Locate the cell with the specified text and output its (x, y) center coordinate. 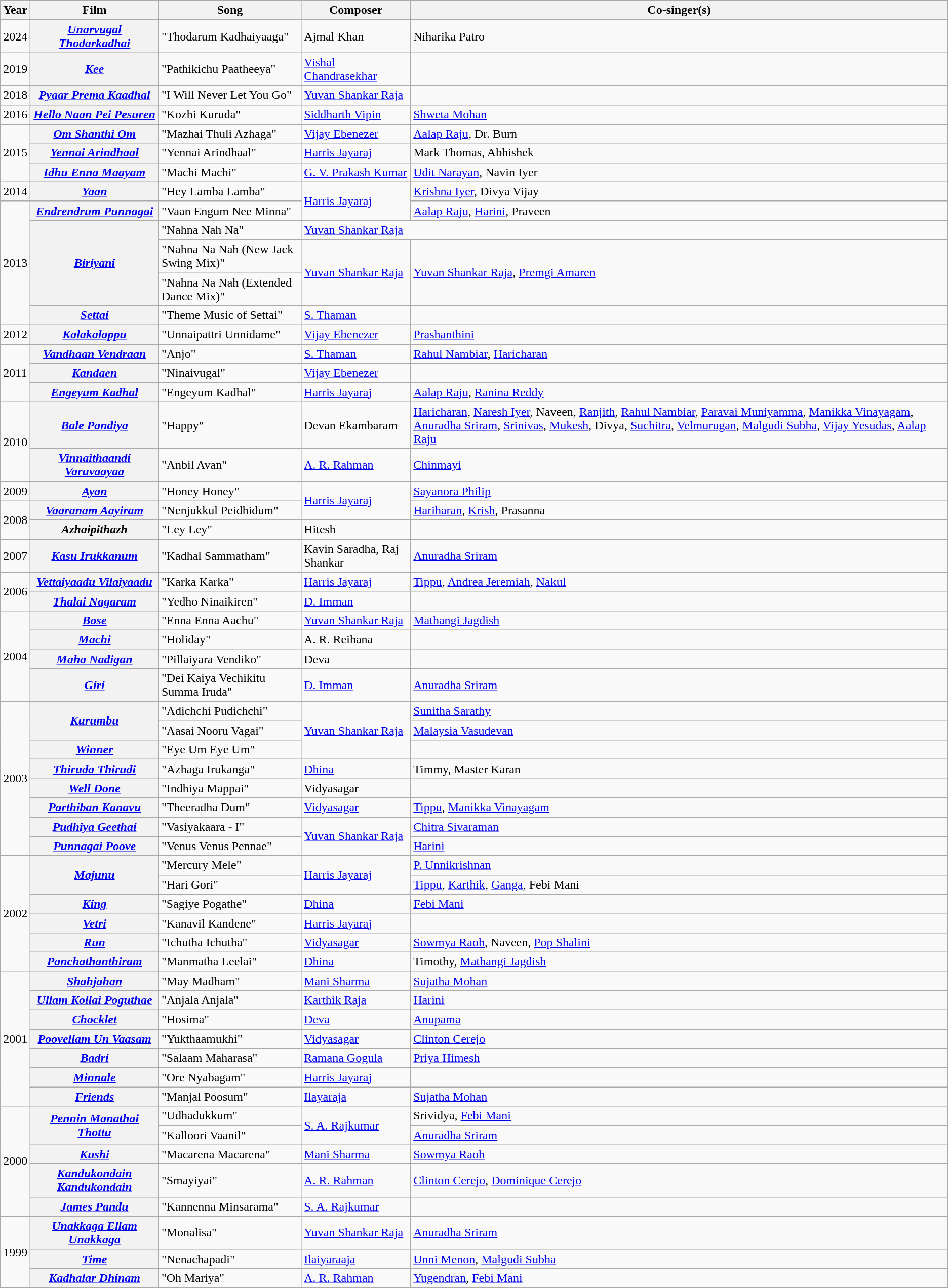
P. Unnikrishnan (679, 865)
Ilaiyaraaja (356, 1259)
Vaaranam Aayiram (95, 510)
Song (230, 10)
Maha Nadigan (95, 659)
Majunu (95, 875)
Ajmal Khan (356, 36)
Pennin Manathai Thottu (95, 1125)
Engeyum Kadhal (95, 392)
2007 (15, 556)
Vandhaan Vendraan (95, 354)
"Thodarum Kadhaiyaaga" (230, 36)
James Pandu (95, 1206)
Well Done (95, 788)
Parthiban Kanavu (95, 808)
"Honey Honey" (230, 491)
"Kadhal Sammatham" (230, 556)
"Vasiyakaara - I" (230, 827)
"Pillaiyara Vendiko" (230, 659)
Aalap Raju, Harini, Praveen (679, 211)
Shweta Mohan (679, 114)
Chinmayi (679, 465)
Prashanthini (679, 335)
2006 (15, 591)
Run (95, 942)
"Manjal Poosum" (230, 1097)
Siddharth Vipin (356, 114)
Biriyani (95, 263)
Karthik Raja (356, 1000)
"Azhaga Irukanga" (230, 769)
2009 (15, 491)
Vetri (95, 923)
"Anjo" (230, 354)
Priya Himesh (679, 1058)
Hitesh (356, 530)
Ramana Gogula (356, 1058)
G. V. Prakash Kumar (356, 172)
"Kalloori Vaanil" (230, 1135)
"Unnaipattri Unnidame" (230, 335)
A. R. Reihana (356, 639)
Anupama (679, 1020)
"Venus Venus Pennae" (230, 846)
Vinnaithaandi Varuvaayaa (95, 465)
Sunitha Sarathy (679, 711)
Badri (95, 1058)
Yennai Arindhaal (95, 153)
Machi (95, 639)
Yaan (95, 191)
"Karka Karka" (230, 582)
Vettaiyaadu Vilaiyaadu (95, 582)
"Anbil Avan" (230, 465)
"Nahna Na Nah (New Jack Swing Mix)" (230, 256)
Giri (95, 686)
Thiruda Thirudi (95, 769)
Hariharan, Krish, Prasanna (679, 510)
"Ore Nyabagam" (230, 1077)
"Ley Ley" (230, 530)
Bale Pandiya (95, 425)
Kandukondain Kandukondain (95, 1181)
Aalap Raju, Ranina Reddy (679, 392)
Chocklet (95, 1020)
Time (95, 1259)
Pudhiya Geethai (95, 827)
Winner (95, 750)
Punnagai Poove (95, 846)
Kadhalar Dhinam (95, 1278)
Thalai Nagaram (95, 601)
2003 (15, 779)
Film (95, 10)
Tippu, Karthik, Ganga, Febi Mani (679, 884)
2015 (15, 153)
"Pathikichu Paatheeya" (230, 69)
"Theeradha Dum" (230, 808)
2016 (15, 114)
"Yedho Ninaikiren" (230, 601)
Unakkaga Ellam Unakkaga (95, 1232)
Mathangi Jagdish (679, 620)
2008 (15, 520)
2018 (15, 95)
Om Shanthi Om (95, 134)
Co-singer(s) (679, 10)
"Udhadukkum" (230, 1116)
Kandaen (95, 373)
"Hari Gori" (230, 884)
2000 (15, 1161)
"Hey Lamba Lamba" (230, 191)
Kalakalappu (95, 335)
"May Madham" (230, 981)
Timmy, Master Karan (679, 769)
Poovellam Un Vaasam (95, 1039)
Idhu Enna Maayam (95, 172)
Rahul Nambiar, Haricharan (679, 354)
"Engeyum Kadhal" (230, 392)
"Salaam Maharasa" (230, 1058)
Sowmya Raoh, Naveen, Pop Shalini (679, 942)
Panchathanthiram (95, 961)
Ayan (95, 491)
Tippu, Andrea Jeremiah, Nakul (679, 582)
Ilayaraja (356, 1097)
Pyaar Prema Kaadhal (95, 95)
Sayanora Philip (679, 491)
"Kanavil Kandene" (230, 923)
2014 (15, 191)
Azhaipithazh (95, 530)
Unni Menon, Malgudi Subha (679, 1259)
Kurumbu (95, 721)
"Holiday" (230, 639)
Clinton Cerejo, Dominique Cerejo (679, 1181)
Febi Mani (679, 904)
Unarvugal Thodarkadhai (95, 36)
Hello Naan Pei Pesuren (95, 114)
2019 (15, 69)
"Happy" (230, 425)
Krishna Iyer, Divya Vijay (679, 191)
"Yukthaamukhi" (230, 1039)
2002 (15, 913)
"Eye Um Eye Um" (230, 750)
"Adichchi Pudichchi" (230, 711)
2004 (15, 656)
"Vaan Engum Nee Minna" (230, 211)
2012 (15, 335)
"Nenjukkul Peidhidum" (230, 510)
Shahjahan (95, 981)
Kasu Irukkanum (95, 556)
"Nenachapadi" (230, 1259)
Chitra Sivaraman (679, 827)
Kavin Saradha, Raj Shankar (356, 556)
Udit Narayan, Navin Iyer (679, 172)
Yugendran, Febi Mani (679, 1278)
Minnale (95, 1077)
Mark Thomas, Abhishek (679, 153)
2001 (15, 1038)
Yuvan Shankar Raja, Premgi Amaren (679, 272)
Srividya, Febi Mani (679, 1116)
"Hosima" (230, 1020)
2013 (15, 263)
2010 (15, 441)
"Oh Mariya" (230, 1278)
"Anjala Anjala" (230, 1000)
Year (15, 10)
"Monalisa" (230, 1232)
"Macarena Macarena" (230, 1154)
Timothy, Mathangi Jagdish (679, 961)
Friends (95, 1097)
Tippu, Manikka Vinayagam (679, 808)
"Aasai Nooru Vagai" (230, 731)
Ullam Kollai Poguthae (95, 1000)
"Dei Kaiya Vechikitu Summa Iruda" (230, 686)
"Kannenna Minsarama" (230, 1206)
"Sagiye Pogathe" (230, 904)
1999 (15, 1252)
King (95, 904)
"Nahna Nah Na" (230, 230)
"Mercury Mele" (230, 865)
Bose (95, 620)
Vishal Chandrasekhar (356, 69)
2011 (15, 373)
"Nahna Na Nah (Extended Dance Mix)" (230, 289)
"I Will Never Let You Go" (230, 95)
"Enna Enna Aachu" (230, 620)
"Manmatha Leelai" (230, 961)
Sowmya Raoh (679, 1154)
"Machi Machi" (230, 172)
Malaysia Vasudevan (679, 731)
Clinton Cerejo (679, 1039)
"Smayiyai" (230, 1181)
"Mazhai Thuli Azhaga" (230, 134)
"Yennai Arindhaal" (230, 153)
"Indhiya Mappai" (230, 788)
Kushi (95, 1154)
Composer (356, 10)
Aalap Raju, Dr. Burn (679, 134)
"Ninaivugal" (230, 373)
Devan Ekambaram (356, 425)
2024 (15, 36)
Niharika Patro (679, 36)
"Kozhi Kuruda" (230, 114)
Endrendrum Punnagai (95, 211)
"Ichutha Ichutha" (230, 942)
Kee (95, 69)
Settai (95, 315)
"Theme Music of Settai" (230, 315)
